Output the (x, y) coordinate of the center of the cell containing the given text.  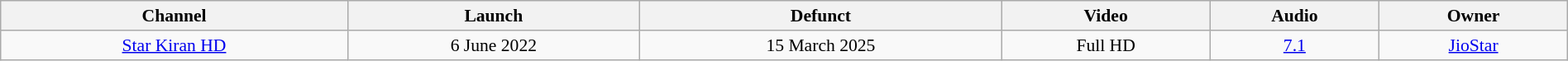
7.1 (1295, 45)
15 March 2025 (820, 45)
Video (1105, 16)
JioStar (1474, 45)
Owner (1474, 16)
Launch (493, 16)
Channel (174, 16)
Audio (1295, 16)
Full HD (1105, 45)
6 June 2022 (493, 45)
Star Kiran HD (174, 45)
Defunct (820, 16)
